For the text-containing cell, return its midpoint in [x, y] coordinate format. 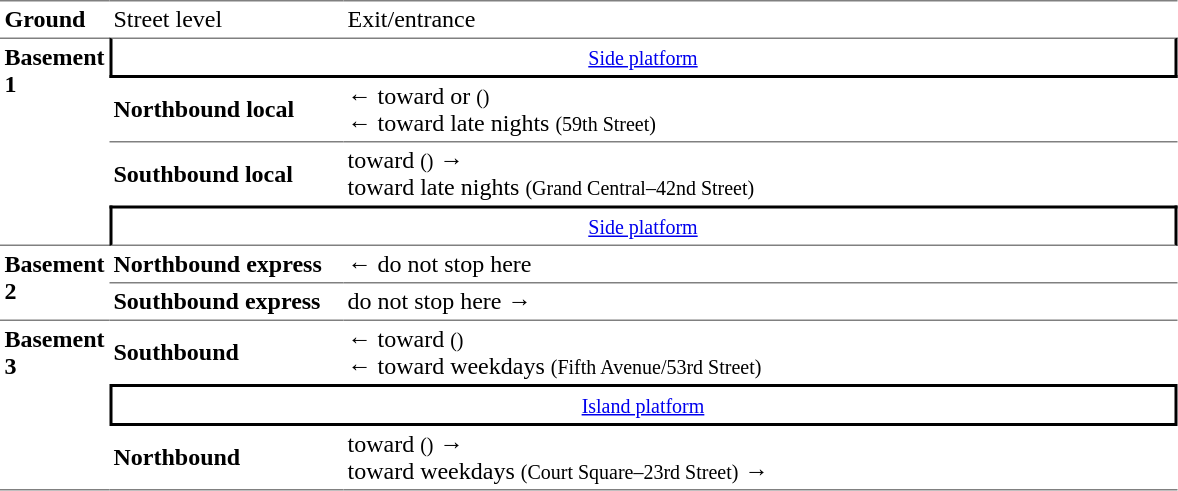
Southbound express [226, 303]
← toward ()← toward weekdays (Fifth Avenue/53rd Street) [760, 352]
Basement 1 [54, 142]
Southbound local [226, 174]
toward () → toward weekdays (Court Square–23rd Street) → [760, 458]
Basement 2 [54, 284]
Basement 3 [54, 406]
Southbound [226, 352]
toward () → toward late nights (Grand Central–42nd Street) [760, 174]
Northbound [226, 458]
do not stop here → [760, 303]
← toward or ()← toward late nights (59th Street) [760, 110]
Ground [54, 19]
Street level [226, 19]
Northbound local [226, 110]
← do not stop here [760, 265]
Island platform [643, 405]
Exit/entrance [760, 19]
Northbound express [226, 265]
